Capture the cell that displays the provided text and extract its [x, y] central coordinate. 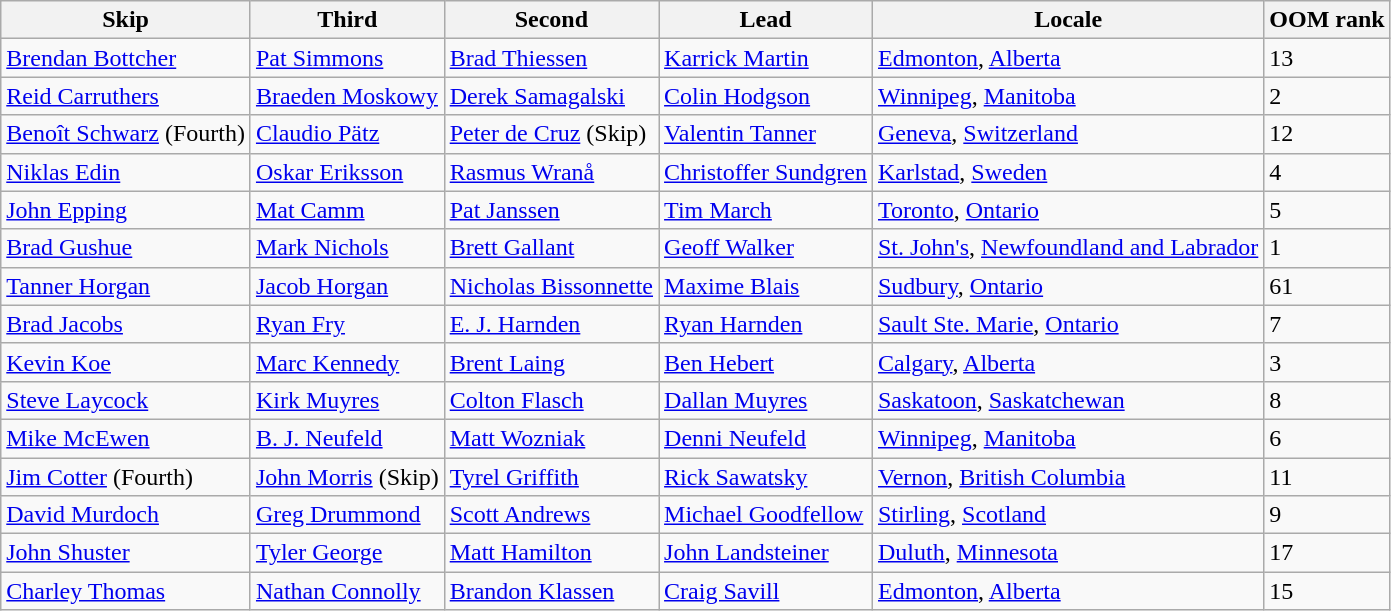
Locale [1068, 20]
Reid Carruthers [126, 96]
Pat Simmons [347, 58]
Jacob Horgan [347, 286]
Brent Laing [551, 362]
Karrick Martin [766, 58]
Sudbury, Ontario [1068, 286]
Steve Laycock [126, 400]
Mike McEwen [126, 438]
Charley Thomas [126, 591]
Tyrel Griffith [551, 477]
17 [1327, 553]
Derek Samagalski [551, 96]
15 [1327, 591]
Nicholas Bissonnette [551, 286]
Brandon Klassen [551, 591]
Ben Hebert [766, 362]
3 [1327, 362]
Kirk Muyres [347, 400]
13 [1327, 58]
David Murdoch [126, 515]
Geneva, Switzerland [1068, 134]
Lead [766, 20]
5 [1327, 210]
B. J. Neufeld [347, 438]
Peter de Cruz (Skip) [551, 134]
Denni Neufeld [766, 438]
John Landsteiner [766, 553]
Mark Nichols [347, 248]
61 [1327, 286]
Marc Kennedy [347, 362]
Second [551, 20]
9 [1327, 515]
Brad Gushue [126, 248]
Michael Goodfellow [766, 515]
Vernon, British Columbia [1068, 477]
Tanner Horgan [126, 286]
Duluth, Minnesota [1068, 553]
Ryan Fry [347, 324]
St. John's, Newfoundland and Labrador [1068, 248]
Sault Ste. Marie, Ontario [1068, 324]
1 [1327, 248]
Matt Hamilton [551, 553]
6 [1327, 438]
Kevin Koe [126, 362]
Braeden Moskowy [347, 96]
Skip [126, 20]
Scott Andrews [551, 515]
Colin Hodgson [766, 96]
John Morris (Skip) [347, 477]
Brad Jacobs [126, 324]
Matt Wozniak [551, 438]
7 [1327, 324]
Tyler George [347, 553]
Craig Savill [766, 591]
Geoff Walker [766, 248]
Brett Gallant [551, 248]
Rick Sawatsky [766, 477]
E. J. Harnden [551, 324]
4 [1327, 172]
Tim March [766, 210]
John Epping [126, 210]
11 [1327, 477]
Oskar Eriksson [347, 172]
Saskatoon, Saskatchewan [1068, 400]
Nathan Connolly [347, 591]
Mat Camm [347, 210]
8 [1327, 400]
Maxime Blais [766, 286]
Brendan Bottcher [126, 58]
2 [1327, 96]
Niklas Edin [126, 172]
12 [1327, 134]
Valentin Tanner [766, 134]
Benoît Schwarz (Fourth) [126, 134]
John Shuster [126, 553]
Calgary, Alberta [1068, 362]
Pat Janssen [551, 210]
Jim Cotter (Fourth) [126, 477]
OOM rank [1327, 20]
Claudio Pätz [347, 134]
Brad Thiessen [551, 58]
Karlstad, Sweden [1068, 172]
Christoffer Sundgren [766, 172]
Dallan Muyres [766, 400]
Ryan Harnden [766, 324]
Third [347, 20]
Rasmus Wranå [551, 172]
Toronto, Ontario [1068, 210]
Colton Flasch [551, 400]
Stirling, Scotland [1068, 515]
Greg Drummond [347, 515]
